Output the (X, Y) coordinate of the center of the cell containing the given text.  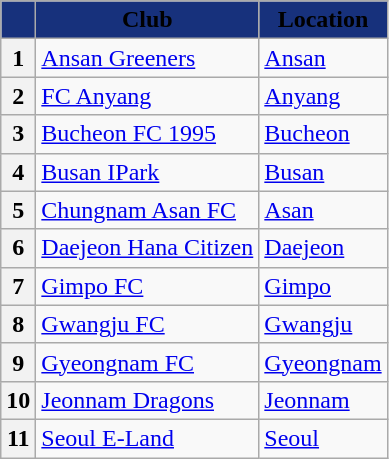
Busan (323, 172)
Ansan (323, 58)
Bucheon FC 1995 (148, 134)
Daejeon Hana Citizen (148, 248)
10 (18, 400)
Location (323, 20)
Gyeongnam FC (148, 362)
Gwangju (323, 324)
Gyeongnam (323, 362)
Daejeon (323, 248)
Jeonnam Dragons (148, 400)
Gwangju FC (148, 324)
Bucheon (323, 134)
6 (18, 248)
Jeonnam (323, 400)
Club (148, 20)
Asan (323, 210)
11 (18, 438)
8 (18, 324)
Busan IPark (148, 172)
3 (18, 134)
1 (18, 58)
7 (18, 286)
Gimpo FC (148, 286)
Chungnam Asan FC (148, 210)
5 (18, 210)
Seoul E-Land (148, 438)
2 (18, 96)
Seoul (323, 438)
FC Anyang (148, 96)
9 (18, 362)
4 (18, 172)
Anyang (323, 96)
Gimpo (323, 286)
Ansan Greeners (148, 58)
